Return [X, Y] of the center of cell containing provided text 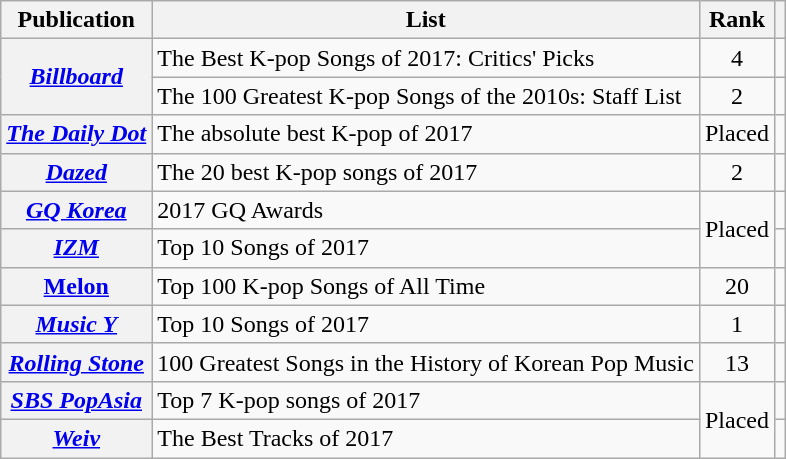
The Best Tracks of 2017 [426, 438]
2017 GQ Awards [426, 210]
IZM [76, 248]
20 [736, 286]
1 [736, 324]
4 [736, 58]
13 [736, 362]
Music Y [76, 324]
Melon [76, 286]
Billboard [76, 77]
100 Greatest Songs in the History of Korean Pop Music [426, 362]
The 100 Greatest K-pop Songs of the 2010s: Staff List [426, 96]
Top 7 K-pop songs of 2017 [426, 400]
The Daily Dot [76, 134]
Rolling Stone [76, 362]
Weiv [76, 438]
Dazed [76, 172]
List [426, 20]
The absolute best K-pop of 2017 [426, 134]
GQ Korea [76, 210]
SBS PopAsia [76, 400]
The Best K-pop Songs of 2017: Critics' Picks [426, 58]
Rank [736, 20]
Publication [76, 20]
The 20 best K-pop songs of 2017 [426, 172]
Top 100 K-pop Songs of All Time [426, 286]
